From the cell containing the given text, extract its center point as (x, y) coordinate. 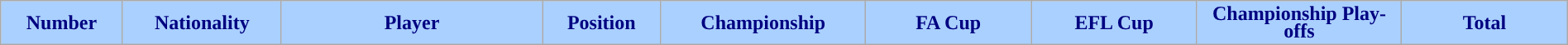
Player (412, 23)
Championship Play-offs (1298, 23)
Position (602, 23)
Championship (762, 23)
Total (1485, 23)
Number (61, 23)
Nationality (202, 23)
FA Cup (948, 23)
EFL Cup (1114, 23)
